Provide the [X, Y] coordinate of the cell's center where the given text is located.  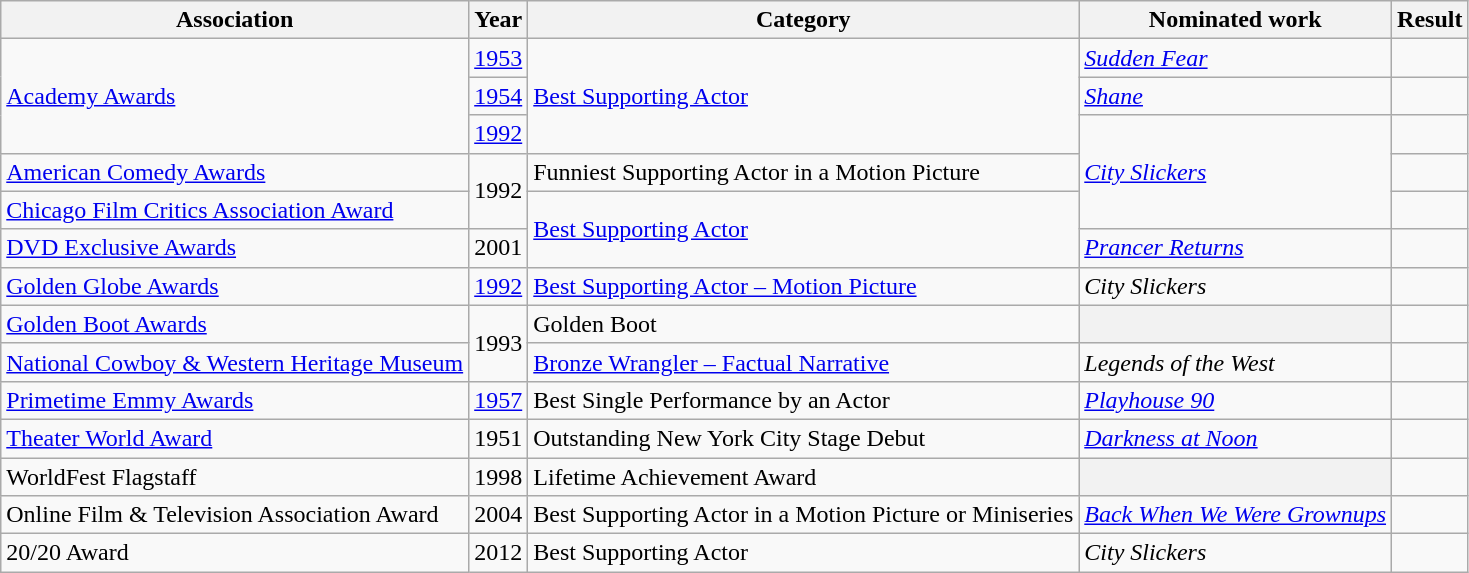
Category [804, 20]
Chicago Film Critics Association Award [235, 210]
1998 [498, 477]
Result [1430, 20]
Golden Boot Awards [235, 324]
Primetime Emmy Awards [235, 400]
Prancer Returns [1236, 248]
Online Film & Television Association Award [235, 515]
National Cowboy & Western Heritage Museum [235, 362]
1957 [498, 400]
Back When We Were Grownups [1236, 515]
Legends of the West [1236, 362]
DVD Exclusive Awards [235, 248]
Golden Boot [804, 324]
Funniest Supporting Actor in a Motion Picture [804, 172]
1953 [498, 58]
2012 [498, 553]
Playhouse 90 [1236, 400]
Best Supporting Actor in a Motion Picture or Miniseries [804, 515]
Theater World Award [235, 438]
1951 [498, 438]
1993 [498, 343]
Year [498, 20]
1954 [498, 96]
Best Single Performance by an Actor [804, 400]
2001 [498, 248]
WorldFest Flagstaff [235, 477]
American Comedy Awards [235, 172]
Association [235, 20]
Nominated work [1236, 20]
Golden Globe Awards [235, 286]
Bronze Wrangler – Factual Narrative [804, 362]
Academy Awards [235, 96]
Lifetime Achievement Award [804, 477]
Outstanding New York City Stage Debut [804, 438]
Darkness at Noon [1236, 438]
Shane [1236, 96]
2004 [498, 515]
20/20 Award [235, 553]
Sudden Fear [1236, 58]
Best Supporting Actor – Motion Picture [804, 286]
